Pinpoint the cell where the given text exists, returning its [x, y] midpoint coordinate. 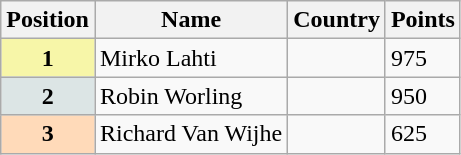
Position [48, 20]
975 [422, 58]
625 [422, 134]
Robin Worling [190, 96]
Country [337, 20]
Mirko Lahti [190, 58]
Name [190, 20]
2 [48, 96]
Richard Van Wijhe [190, 134]
3 [48, 134]
950 [422, 96]
1 [48, 58]
Points [422, 20]
